Return [X, Y] of the center of cell containing provided text 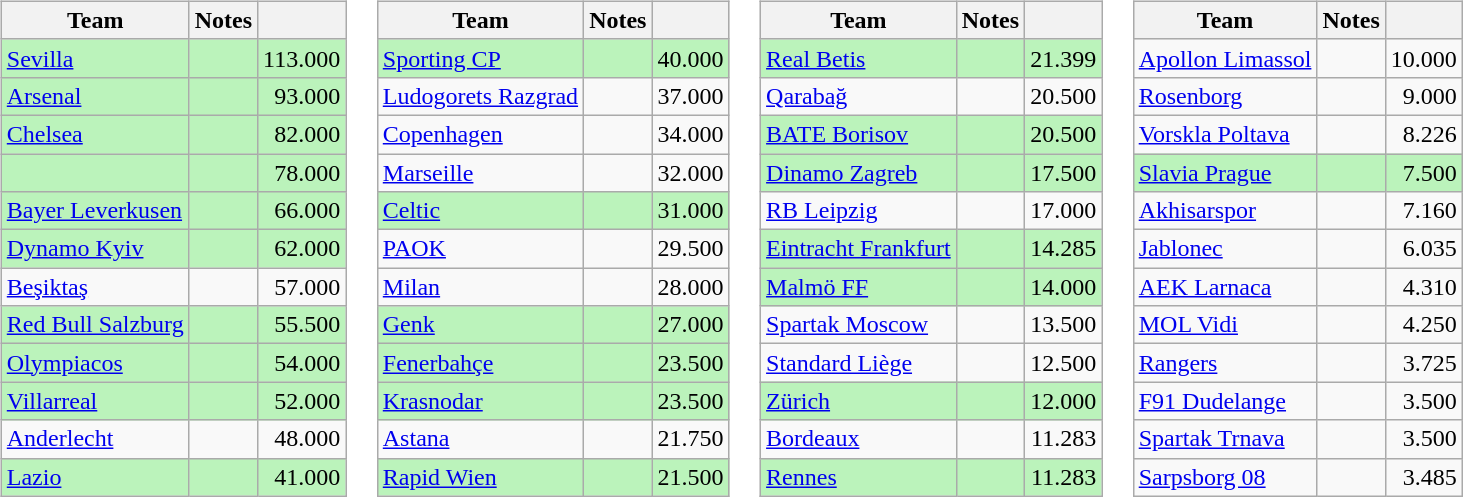
Qarabağ [859, 96]
13.500 [1064, 325]
BATE Borisov [859, 134]
Standard Liège [859, 363]
Rapid Wien [480, 477]
113.000 [302, 58]
17.500 [1064, 173]
32.000 [690, 173]
4.250 [1424, 325]
37.000 [690, 96]
17.000 [1064, 211]
F91 Dudelange [1225, 401]
Rosenborg [1225, 96]
Celtic [480, 211]
Copenhagen [480, 134]
6.035 [1424, 249]
MOL Vidi [1225, 325]
21.500 [690, 477]
40.000 [690, 58]
Slavia Prague [1225, 173]
52.000 [302, 401]
62.000 [302, 249]
28.000 [690, 287]
Milan [480, 287]
41.000 [302, 477]
Real Betis [859, 58]
31.000 [690, 211]
14.000 [1064, 287]
9.000 [1424, 96]
48.000 [302, 439]
AEK Larnaca [1225, 287]
Sevilla [95, 58]
PAOK [480, 249]
Astana [480, 439]
29.500 [690, 249]
14.285 [1064, 249]
Malmö FF [859, 287]
Chelsea [95, 134]
Akhisarspor [1225, 211]
4.310 [1424, 287]
Red Bull Salzburg [95, 325]
Lazio [95, 477]
Arsenal [95, 96]
Bayer Leverkusen [95, 211]
Olympiacos [95, 363]
Rennes [859, 477]
Rangers [1225, 363]
RB Leipzig [859, 211]
Villarreal [95, 401]
Dynamo Kyiv [95, 249]
Eintracht Frankfurt [859, 249]
Bordeaux [859, 439]
7.500 [1424, 173]
Spartak Trnava [1225, 439]
Beşiktaş [95, 287]
57.000 [302, 287]
78.000 [302, 173]
Ludogorets Razgrad [480, 96]
Dinamo Zagreb [859, 173]
Fenerbahçe [480, 363]
3.725 [1424, 363]
12.500 [1064, 363]
27.000 [690, 325]
Jablonec [1225, 249]
Genk [480, 325]
Vorskla Poltava [1225, 134]
55.500 [302, 325]
93.000 [302, 96]
Anderlecht [95, 439]
Apollon Limassol [1225, 58]
Spartak Moscow [859, 325]
12.000 [1064, 401]
7.160 [1424, 211]
10.000 [1424, 58]
Zürich [859, 401]
3.485 [1424, 477]
82.000 [302, 134]
Sarpsborg 08 [1225, 477]
21.750 [690, 439]
54.000 [302, 363]
Krasnodar [480, 401]
8.226 [1424, 134]
Sporting CP [480, 58]
21.399 [1064, 58]
34.000 [690, 134]
Marseille [480, 173]
66.000 [302, 211]
